Search for the cell housing the specified text and yield its (x, y) center coordinate. 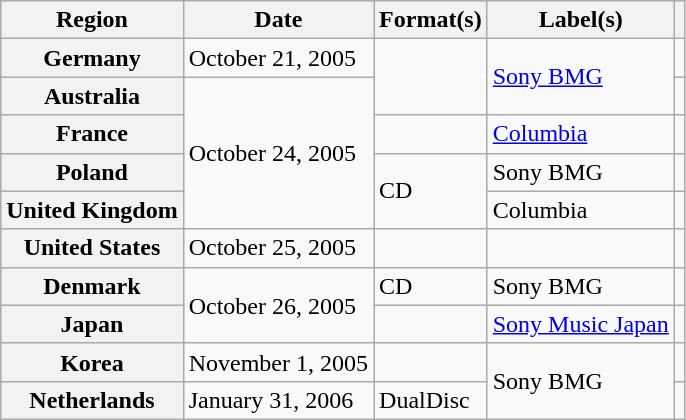
Format(s) (431, 20)
Denmark (92, 286)
November 1, 2005 (278, 362)
October 24, 2005 (278, 153)
January 31, 2006 (278, 400)
United States (92, 248)
Japan (92, 324)
DualDisc (431, 400)
Sony Music Japan (580, 324)
Netherlands (92, 400)
United Kingdom (92, 210)
Germany (92, 58)
Region (92, 20)
Poland (92, 172)
Korea (92, 362)
Australia (92, 96)
October 26, 2005 (278, 305)
Label(s) (580, 20)
October 21, 2005 (278, 58)
Date (278, 20)
France (92, 134)
October 25, 2005 (278, 248)
